Pinpoint the cell where the given text exists, returning its (X, Y) midpoint coordinate. 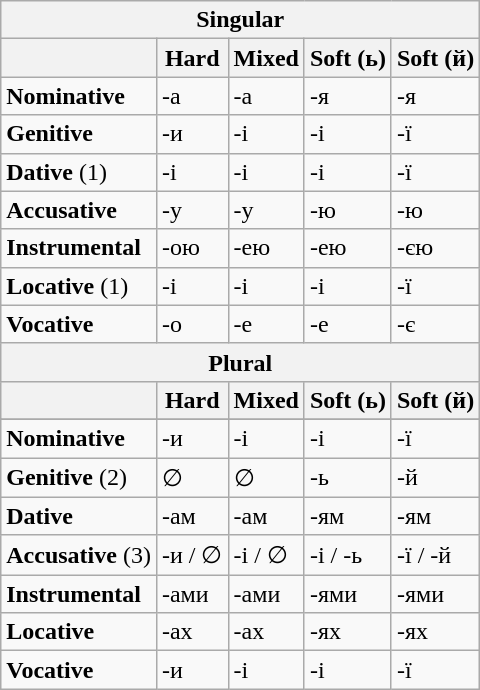
Dative (1) (79, 172)
-є (435, 324)
Accusative (79, 210)
Accusative (3) (79, 555)
-ою (192, 248)
Genitive (79, 134)
Plural (240, 362)
-ї / -й (435, 555)
-єю (435, 248)
-і / -ь (348, 555)
-о (192, 324)
-ь (348, 478)
Locative (1) (79, 286)
Dative (79, 516)
-й (435, 478)
-і / ∅ (266, 555)
Locative (79, 632)
-и / ∅ (192, 555)
Singular (240, 20)
Genitive (2) (79, 478)
